Find where the given text appears and provide that cell's center as [X, Y] coordinate. 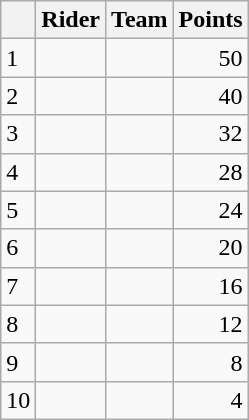
20 [210, 248]
6 [18, 248]
1 [18, 58]
10 [18, 400]
24 [210, 210]
9 [18, 362]
5 [18, 210]
7 [18, 286]
28 [210, 172]
Points [210, 20]
2 [18, 96]
16 [210, 286]
32 [210, 134]
40 [210, 96]
Team [140, 20]
12 [210, 324]
Rider [71, 20]
3 [18, 134]
50 [210, 58]
